Find where the given text appears and provide that cell's center as [X, Y] coordinate. 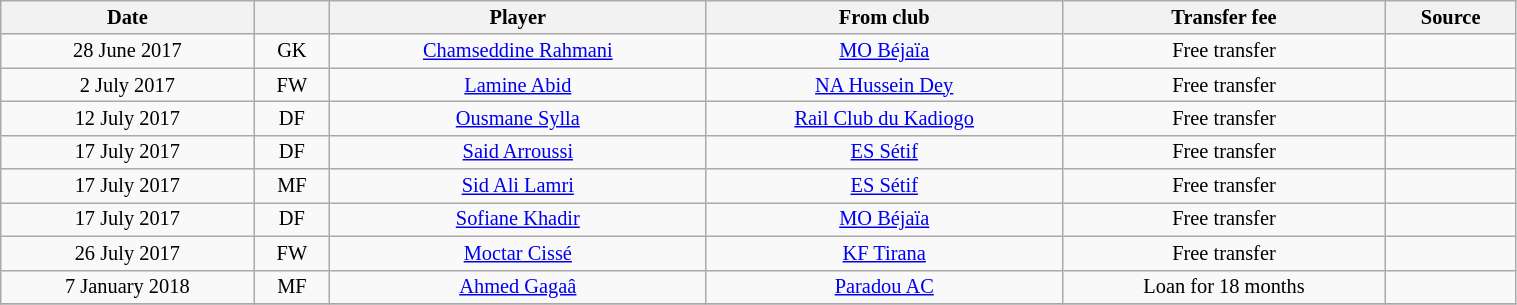
Rail Club du Kadiogo [884, 118]
From club [884, 17]
7 January 2018 [128, 287]
26 July 2017 [128, 253]
Chamseddine Rahmani [518, 51]
Source [1450, 17]
Paradou AC [884, 287]
KF Tirana [884, 253]
Date [128, 17]
Transfer fee [1224, 17]
Sid Ali Lamri [518, 186]
Loan for 18 months [1224, 287]
Moctar Cissé [518, 253]
Ousmane Sylla [518, 118]
Said Arroussi [518, 152]
2 July 2017 [128, 85]
Lamine Abid [518, 85]
12 July 2017 [128, 118]
Sofiane Khadir [518, 219]
28 June 2017 [128, 51]
Ahmed Gagaâ [518, 287]
Player [518, 17]
GK [292, 51]
NA Hussein Dey [884, 85]
